Detect which cell encompasses the target text, then output its [X, Y] center coordinate. 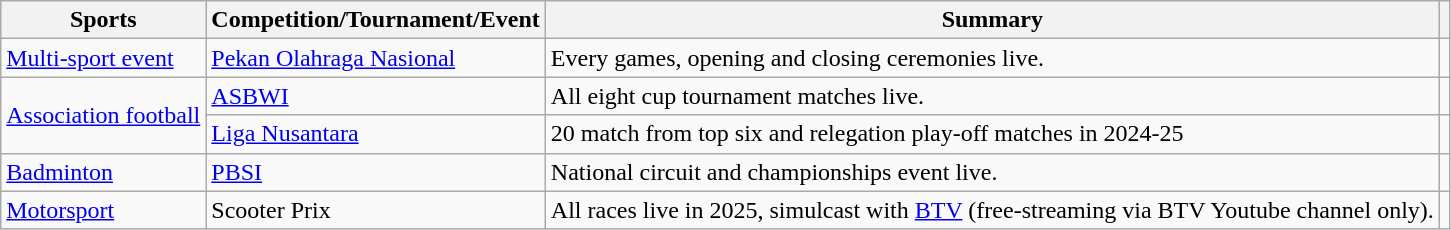
Competition/Tournament/Event [376, 20]
PBSI [376, 172]
Multi-sport event [104, 58]
Pekan Olahraga Nasional [376, 58]
Scooter Prix [376, 210]
ASBWI [376, 96]
All races live in 2025, simulcast with BTV (free-streaming via BTV Youtube channel only). [992, 210]
All eight cup tournament matches live. [992, 96]
Summary [992, 20]
Association football [104, 115]
Motorsport [104, 210]
Badminton [104, 172]
National circuit and championships event live. [992, 172]
Liga Nusantara [376, 134]
Sports [104, 20]
20 match from top six and relegation play-off matches in 2024-25 [992, 134]
Every games, opening and closing ceremonies live. [992, 58]
